Pinpoint the cell where the given text exists, returning its [x, y] midpoint coordinate. 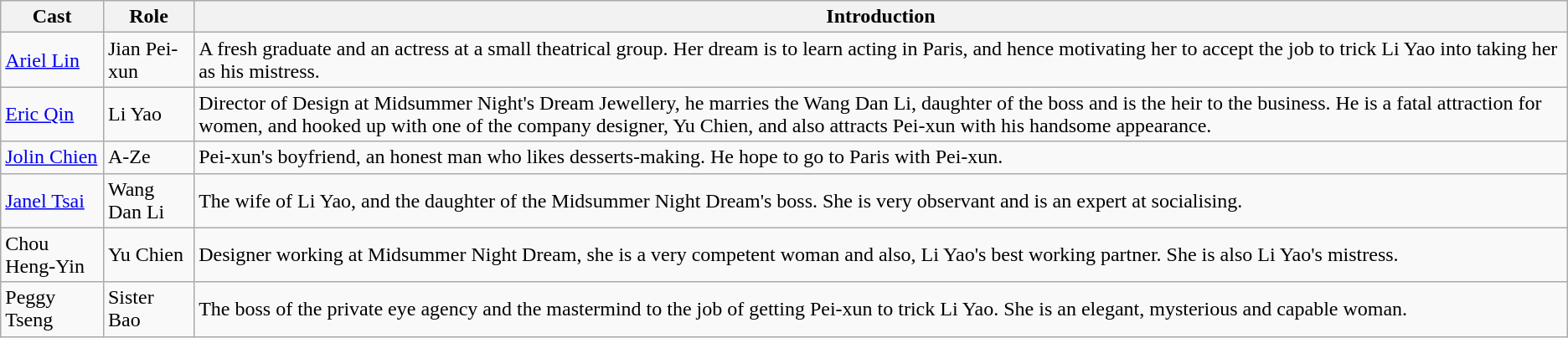
Chou Heng-Yin [52, 254]
Yu Chien [148, 254]
Designer working at Midsummer Night Dream, she is a very competent woman and also, Li Yao's best working partner. She is also Li Yao's mistress. [881, 254]
Jian Pei-xun [148, 60]
The boss of the private eye agency and the mastermind to the job of getting Pei-xun to trick Li Yao. She is an elegant, mysterious and capable woman. [881, 310]
Cast [52, 17]
Ariel Lin [52, 60]
Peggy Tseng [52, 310]
A-Ze [148, 157]
Role [148, 17]
Sister Bao [148, 310]
Li Yao [148, 114]
The wife of Li Yao, and the daughter of the Midsummer Night Dream's boss. She is very observant and is an expert at socialising. [881, 201]
Pei-xun's boyfriend, an honest man who likes desserts-making. He hope to go to Paris with Pei-xun. [881, 157]
Eric Qin [52, 114]
Wang Dan Li [148, 201]
Introduction [881, 17]
Jolin Chien [52, 157]
Janel Tsai [52, 201]
